Locate the cell with the specified text and output its [X, Y] center coordinate. 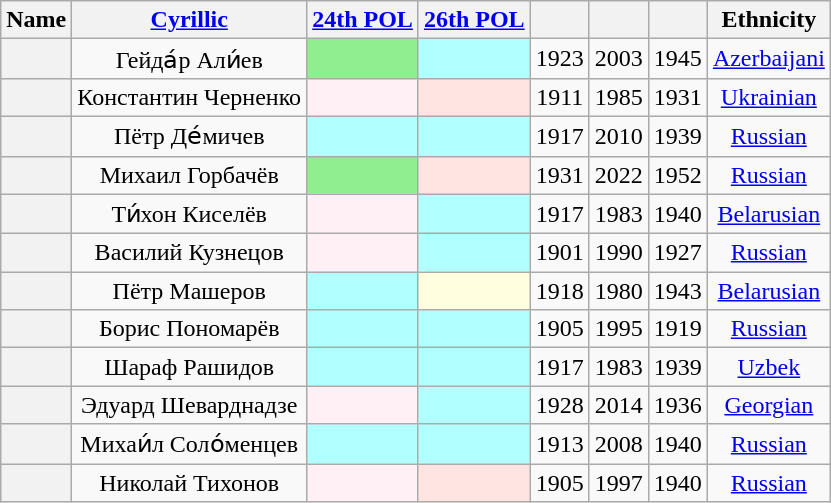
1911 [560, 97]
Константин Черненко [190, 97]
Пётр Де́мичев [190, 136]
2003 [618, 59]
1997 [618, 483]
Georgian [768, 405]
1927 [678, 253]
2014 [618, 405]
1913 [560, 444]
1995 [618, 329]
Ти́хон Киселёв [190, 214]
Михаил Горбачёв [190, 175]
Гейда́р Али́ев [190, 59]
1928 [560, 405]
Ukrainian [768, 97]
1936 [678, 405]
1990 [618, 253]
Эдуард Шеварднадзе [190, 405]
26th POL [474, 20]
Ethnicity [768, 20]
Azerbaijani [768, 59]
1952 [678, 175]
Василий Кузнецов [190, 253]
1943 [678, 291]
1923 [560, 59]
Шараф Рашидов [190, 367]
1985 [618, 97]
2022 [618, 175]
Пётр Машеров [190, 291]
1919 [678, 329]
2010 [618, 136]
1901 [560, 253]
2008 [618, 444]
1945 [678, 59]
1980 [618, 291]
Uzbek [768, 367]
1918 [560, 291]
24th POL [363, 20]
Михаи́л Соло́менцев [190, 444]
Cyrillic [190, 20]
Борис Пономарёв [190, 329]
Name [36, 20]
Николай Тихонов [190, 483]
